Detect which cell encompasses the target text, then output its (x, y) center coordinate. 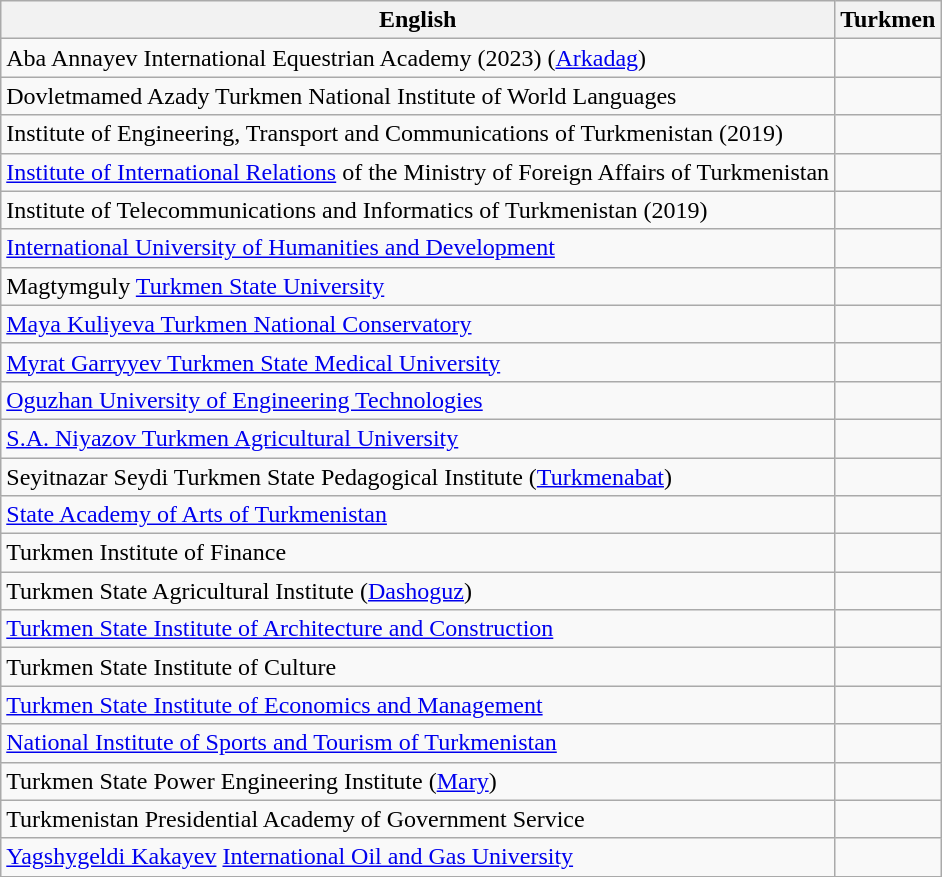
S.A. Niyazov Turkmen Agricultural University (418, 438)
Oguzhan University of Engineering Technologies (418, 400)
Yagshygeldi Kakayev International Oil and Gas University (418, 857)
Turkmen Institute of Finance (418, 553)
Magtymguly Turkmen State University (418, 286)
Myrat Garryyev Turkmen State Medical University (418, 362)
Institute of International Relations of the Ministry of Foreign Affairs of Turkmenistan (418, 172)
National Institute of Sports and Tourism of Turkmenistan (418, 743)
Turkmen State Institute of Architecture and Construction (418, 629)
Turkmen State Institute of Culture (418, 667)
State Academy of Arts of Turkmenistan (418, 515)
Turkmenistan Presidential Academy of Government Service (418, 819)
Aba Annayev International Equestrian Academy (2023) (Arkadag) (418, 58)
Turkmen State Institute of Economics and Management (418, 705)
Institute of Engineering, Transport and Communications of Turkmenistan (2019) (418, 134)
Turkmen State Power Engineering Institute (Mary) (418, 781)
Turkmen (888, 20)
International University of Humanities and Development (418, 248)
Seyitnazar Seydi Turkmen State Pedagogical Institute (Turkmenabat) (418, 477)
Maya Kuliyeva Turkmen National Conservatory (418, 324)
Institute of Telecommunications and Informatics of Turkmenistan (2019) (418, 210)
Dovletmamed Azady Turkmen National Institute of World Languages (418, 96)
English (418, 20)
Turkmen State Agricultural Institute (Dashoguz) (418, 591)
